Search for the cell housing the specified text and yield its (X, Y) center coordinate. 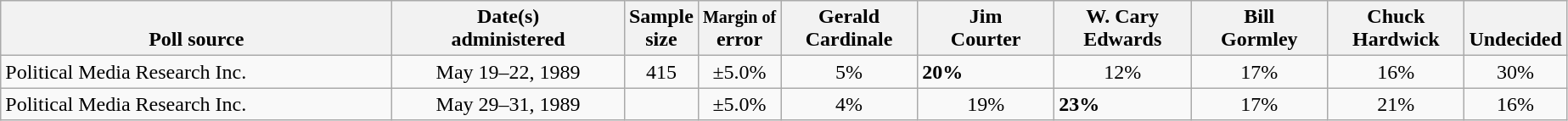
21% (1396, 104)
May 29–31, 1989 (509, 104)
4% (849, 104)
Date(s)administered (509, 29)
20% (986, 72)
23% (1122, 104)
19% (986, 104)
30% (1515, 72)
JimCourter (986, 29)
Margin oferror (739, 29)
12% (1122, 72)
May 19–22, 1989 (509, 72)
Poll source (197, 29)
415 (660, 72)
GeraldCardinale (849, 29)
ChuckHardwick (1396, 29)
Undecided (1515, 29)
W. CaryEdwards (1122, 29)
BillGormley (1260, 29)
Samplesize (660, 29)
5% (849, 72)
